Locate the cell with the specified text and output its [X, Y] center coordinate. 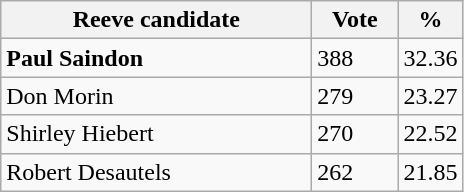
Don Morin [156, 96]
Shirley Hiebert [156, 134]
388 [355, 58]
22.52 [430, 134]
23.27 [430, 96]
Reeve candidate [156, 20]
% [430, 20]
21.85 [430, 172]
Robert Desautels [156, 172]
279 [355, 96]
270 [355, 134]
262 [355, 172]
Paul Saindon [156, 58]
32.36 [430, 58]
Vote [355, 20]
